Search for the cell housing the specified text and yield its (x, y) center coordinate. 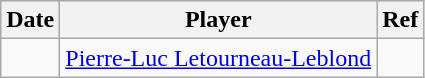
Pierre-Luc Letourneau-Leblond (218, 58)
Ref (400, 20)
Player (218, 20)
Date (30, 20)
